Scan for the cell matching the given text and deliver its [X, Y] coordinate at center. 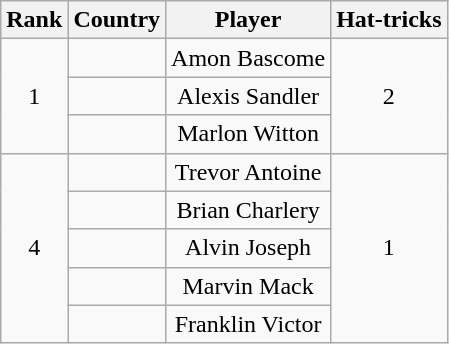
Rank [34, 20]
Alexis Sandler [248, 96]
Marvin Mack [248, 286]
Brian Charlery [248, 210]
Hat-tricks [389, 20]
Marlon Witton [248, 134]
Franklin Victor [248, 324]
4 [34, 248]
Amon Bascome [248, 58]
Alvin Joseph [248, 248]
2 [389, 96]
Country [117, 20]
Player [248, 20]
Trevor Antoine [248, 172]
